Find where the given text appears and provide that cell's center as (X, Y) coordinate. 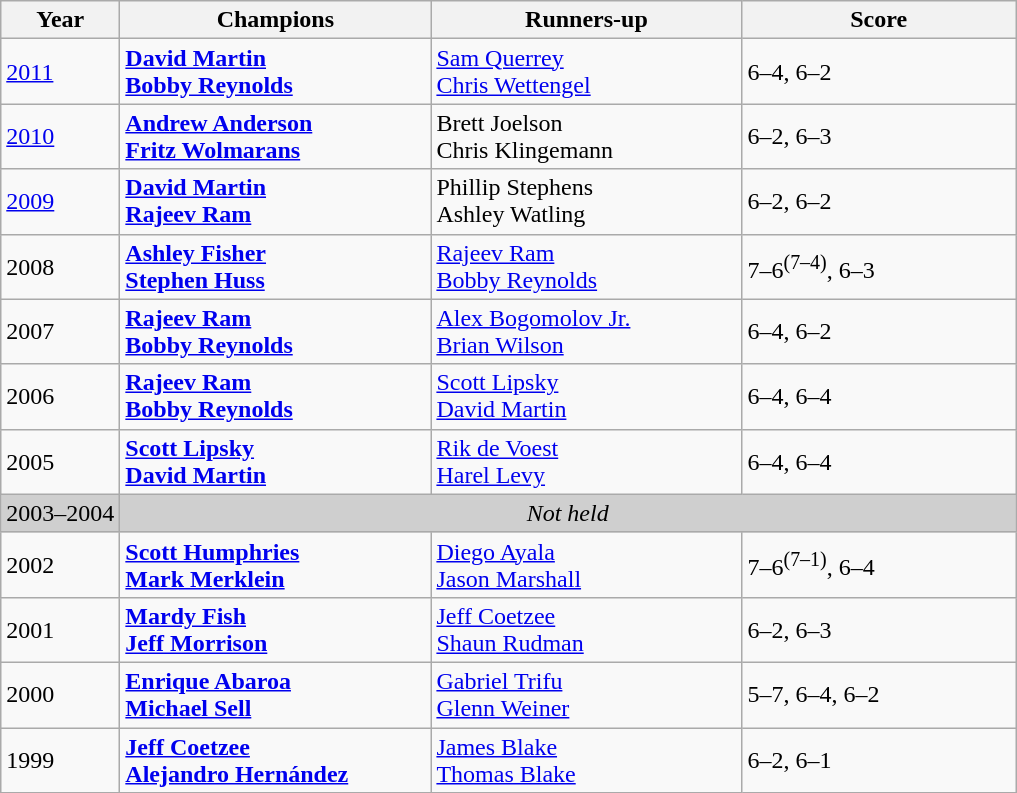
Mardy Fish Jeff Morrison (276, 630)
2003–2004 (60, 513)
2002 (60, 564)
Phillip Stephens Ashley Watling (586, 202)
David Martin Bobby Reynolds (276, 72)
2010 (60, 136)
6–2, 6–1 (879, 760)
2011 (60, 72)
Rik de Voest Harel Levy (586, 462)
7–6(7–1), 6–4 (879, 564)
Diego Ayala Jason Marshall (586, 564)
5–7, 6–4, 6–2 (879, 694)
Not held (568, 513)
Gabriel Trifu Glenn Weiner (586, 694)
Brett Joelson Chris Klingemann (586, 136)
David Martin Rajeev Ram (276, 202)
Jeff Coetzee Alejandro Hernández (276, 760)
Enrique Abaroa Michael Sell (276, 694)
Year (60, 20)
Champions (276, 20)
6–2, 6–2 (879, 202)
2006 (60, 396)
Scott Humphries Mark Merklein (276, 564)
1999 (60, 760)
2000 (60, 694)
2001 (60, 630)
Runners-up (586, 20)
Alex Bogomolov Jr. Brian Wilson (586, 332)
2009 (60, 202)
Andrew Anderson Fritz Wolmarans (276, 136)
2008 (60, 266)
2007 (60, 332)
Score (879, 20)
Jeff Coetzee Shaun Rudman (586, 630)
2005 (60, 462)
7–6(7–4), 6–3 (879, 266)
James Blake Thomas Blake (586, 760)
Ashley Fisher Stephen Huss (276, 266)
Sam Querrey Chris Wettengel (586, 72)
